For the text-containing cell, return its midpoint in [x, y] coordinate format. 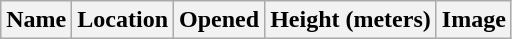
Height (meters) [351, 20]
Name [36, 20]
Opened [220, 20]
Location [123, 20]
Image [474, 20]
